Find where the given text appears and provide that cell's center as [x, y] coordinate. 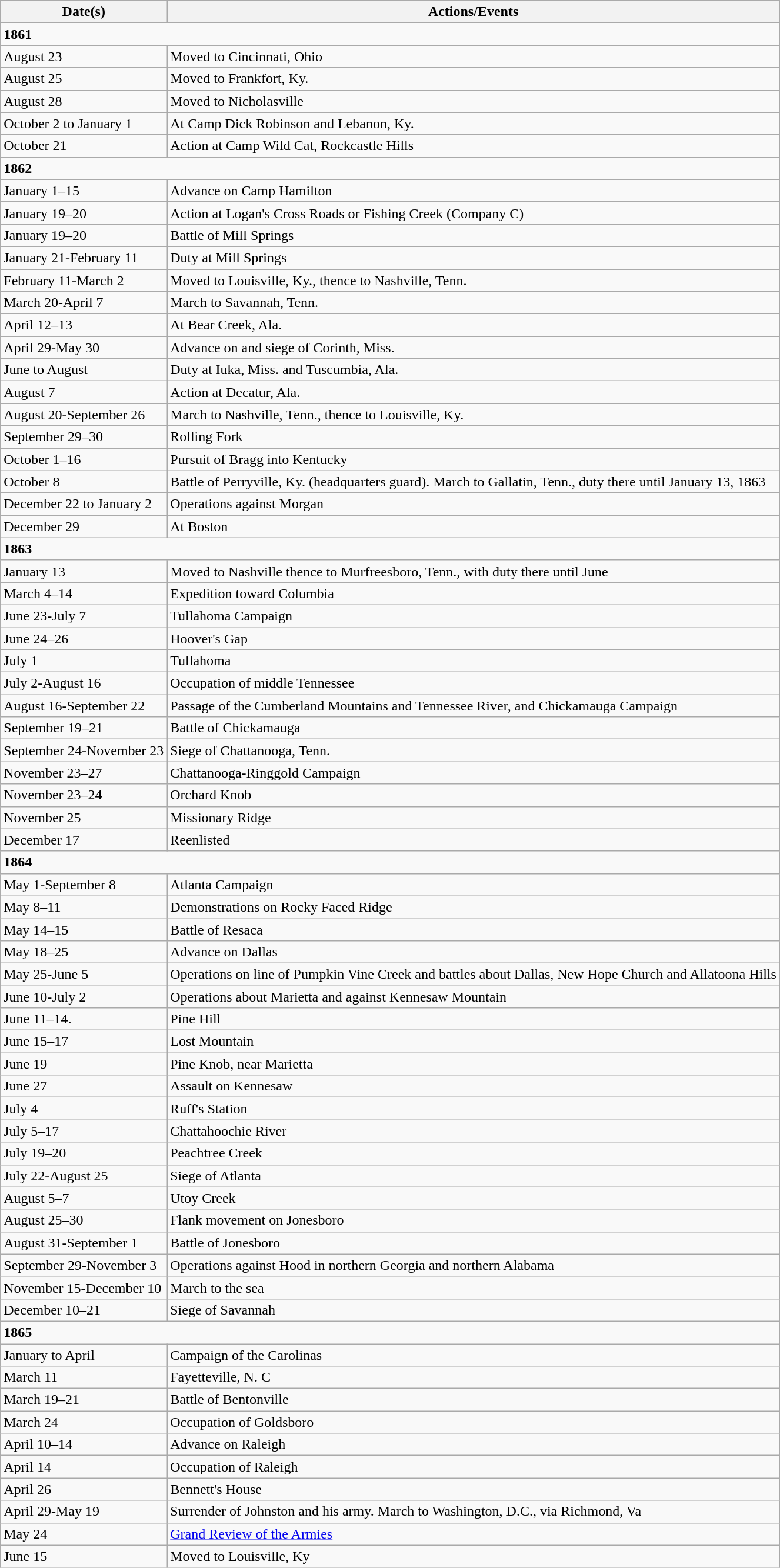
July 5–17 [84, 1131]
Hoover's Gap [474, 638]
Tullahoma Campaign [474, 616]
December 10–21 [84, 1310]
Chattahoochie River [474, 1131]
Expedition toward Columbia [474, 593]
Operations against Hood in northern Georgia and northern Alabama [474, 1265]
October 21 [84, 146]
Lost Mountain [474, 1042]
July 22-August 25 [84, 1176]
December 29 [84, 526]
October 1–16 [84, 459]
Advance on Dallas [474, 952]
August 16-September 22 [84, 706]
Siege of Savannah [474, 1310]
December 22 to January 2 [84, 504]
Grand Review of the Armies [474, 1534]
June 27 [84, 1086]
November 15-December 10 [84, 1287]
February 11-March 2 [84, 281]
June to August [84, 370]
Duty at Mill Springs [474, 258]
November 23–27 [84, 773]
At Camp Dick Robinson and Lebanon, Ky. [474, 124]
Demonstrations on Rocky Faced Ridge [474, 907]
Moved to Louisville, Ky [474, 1556]
Surrender of Johnston and his army. March to Washington, D.C., via Richmond, Va [474, 1512]
At Boston [474, 526]
Battle of Bentonville [474, 1400]
March 11 [84, 1377]
Orchard Knob [474, 795]
Advance on Camp Hamilton [474, 191]
1864 [391, 862]
Bennett's House [474, 1489]
August 31-September 1 [84, 1243]
March to Nashville, Tenn., thence to Louisville, Ky. [474, 415]
March to the sea [474, 1287]
January to April [84, 1355]
July 2-August 16 [84, 683]
Action at Logan's Cross Roads or Fishing Creek (Company C) [474, 213]
Date(s) [84, 12]
April 12–13 [84, 325]
Battle of Mill Springs [474, 235]
Siege of Chattanooga, Tenn. [474, 750]
Pine Knob, near Marietta [474, 1064]
Actions/Events [474, 12]
Passage of the Cumberland Mountains and Tennessee River, and Chickamauga Campaign [474, 706]
June 11–14. [84, 1019]
Tullahoma [474, 661]
September 19–21 [84, 728]
March 19–21 [84, 1400]
Occupation of Raleigh [474, 1467]
Fayetteville, N. C [474, 1377]
Pursuit of Bragg into Kentucky [474, 459]
Campaign of the Carolinas [474, 1355]
At Bear Creek, Ala. [474, 325]
Battle of Jonesboro [474, 1243]
August 7 [84, 392]
November 25 [84, 818]
August 5–7 [84, 1198]
October 2 to January 1 [84, 124]
Occupation of middle Tennessee [474, 683]
Battle of Perryville, Ky. (headquarters guard). March to Gallatin, Tenn., duty there until January 13, 1863 [474, 482]
November 23–24 [84, 795]
August 28 [84, 101]
December 17 [84, 840]
Advance on Raleigh [474, 1444]
June 15 [84, 1556]
Ruff's Station [474, 1109]
Moved to Nicholasville [474, 101]
September 29-November 3 [84, 1265]
Action at Camp Wild Cat, Rockcastle Hills [474, 146]
Moved to Nashville thence to Murfreesboro, Tenn., with duty there until June [474, 571]
August 23 [84, 56]
August 25–30 [84, 1220]
Chattanooga-Ringgold Campaign [474, 773]
April 29-May 19 [84, 1512]
Pine Hill [474, 1019]
Peachtree Creek [474, 1153]
Battle of Chickamauga [474, 728]
1865 [391, 1332]
Atlanta Campaign [474, 885]
August 25 [84, 79]
March 20-April 7 [84, 303]
August 20-September 26 [84, 415]
May 25-June 5 [84, 974]
Reenlisted [474, 840]
September 24-November 23 [84, 750]
October 8 [84, 482]
March 4–14 [84, 593]
Moved to Louisville, Ky., thence to Nashville, Tenn. [474, 281]
Occupation of Goldsboro [474, 1422]
Utoy Creek [474, 1198]
January 21-February 11 [84, 258]
Flank movement on Jonesboro [474, 1220]
June 23-July 7 [84, 616]
Battle of Resaca [474, 929]
April 14 [84, 1467]
March to Savannah, Tenn. [474, 303]
April 10–14 [84, 1444]
Moved to Frankfort, Ky. [474, 79]
Action at Decatur, Ala. [474, 392]
May 18–25 [84, 952]
Operations on line of Pumpkin Vine Creek and battles about Dallas, New Hope Church and Allatoona Hills [474, 974]
Missionary Ridge [474, 818]
September 29–30 [84, 437]
May 8–11 [84, 907]
May 24 [84, 1534]
Assault on Kennesaw [474, 1086]
Operations against Morgan [474, 504]
June 24–26 [84, 638]
June 19 [84, 1064]
May 1-September 8 [84, 885]
1861 [391, 34]
March 24 [84, 1422]
Advance on and siege of Corinth, Miss. [474, 348]
January 13 [84, 571]
June 10-July 2 [84, 997]
April 29-May 30 [84, 348]
July 19–20 [84, 1153]
Moved to Cincinnati, Ohio [474, 56]
1863 [391, 549]
Operations about Marietta and against Kennesaw Mountain [474, 997]
May 14–15 [84, 929]
July 4 [84, 1109]
Rolling Fork [474, 437]
April 26 [84, 1489]
June 15–17 [84, 1042]
Siege of Atlanta [474, 1176]
1862 [391, 168]
July 1 [84, 661]
Duty at Iuka, Miss. and Tuscumbia, Ala. [474, 370]
January 1–15 [84, 191]
